Provide the [X, Y] coordinate of the cell's center where the given text is located.  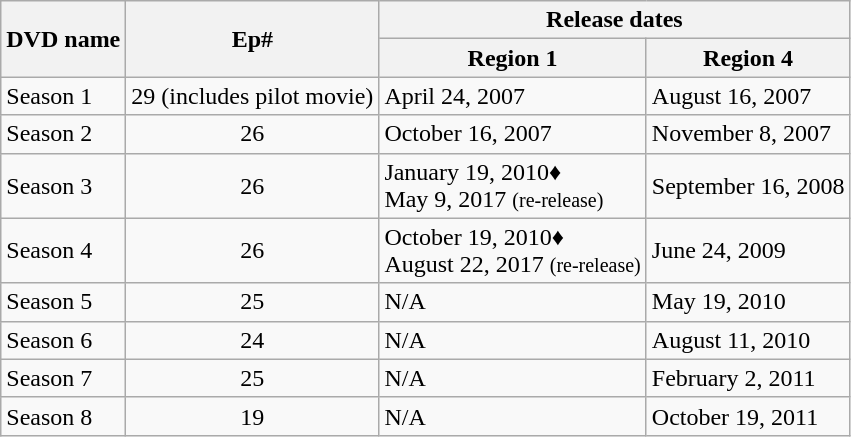
Season 4 [64, 250]
February 2, 2011 [748, 378]
Release dates [614, 20]
Region 1 [512, 58]
April 24, 2007 [512, 96]
October 19, 2011 [748, 416]
19 [252, 416]
January 19, 2010♦May 9, 2017 (re-release) [512, 186]
May 19, 2010 [748, 302]
Season 2 [64, 134]
Season 7 [64, 378]
Ep# [252, 39]
November 8, 2007 [748, 134]
Season 6 [64, 340]
August 16, 2007 [748, 96]
29 (includes pilot movie) [252, 96]
Season 5 [64, 302]
September 16, 2008 [748, 186]
June 24, 2009 [748, 250]
Region 4 [748, 58]
DVD name [64, 39]
Season 1 [64, 96]
October 16, 2007 [512, 134]
October 19, 2010♦August 22, 2017 (re-release) [512, 250]
24 [252, 340]
Season 3 [64, 186]
August 11, 2010 [748, 340]
Season 8 [64, 416]
